Extract the [x, y] coordinate from the center of the cell holding the provided text.  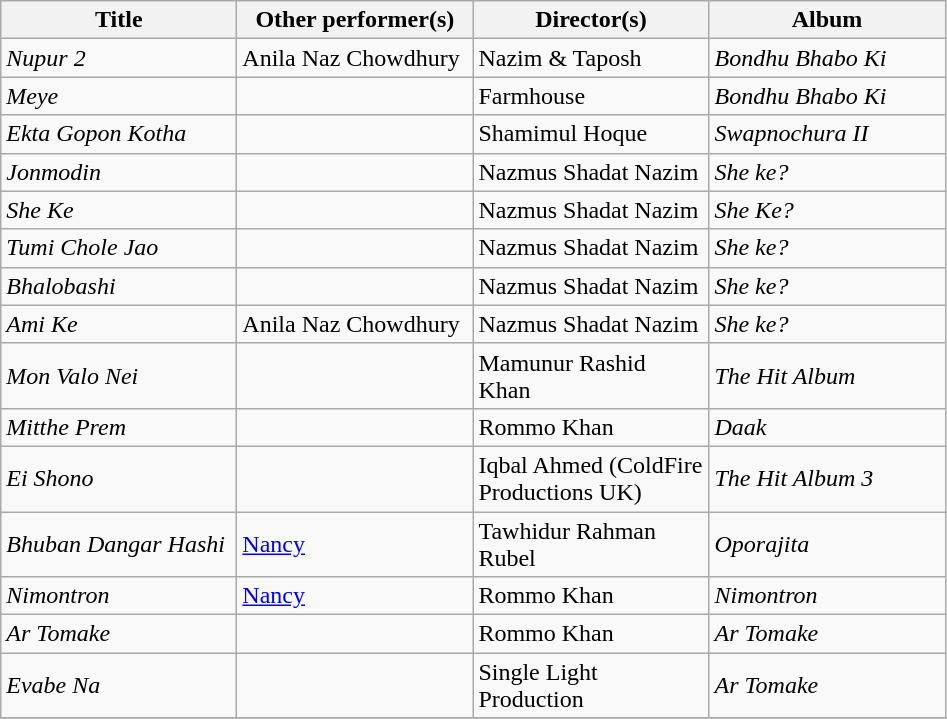
Mon Valo Nei [119, 376]
She Ke? [827, 210]
Farmhouse [591, 96]
Evabe Na [119, 686]
Daak [827, 427]
The Hit Album 3 [827, 478]
Other performer(s) [355, 20]
She Ke [119, 210]
Mitthe Prem [119, 427]
Shamimul Hoque [591, 134]
Nupur 2 [119, 58]
Album [827, 20]
Ekta Gopon Kotha [119, 134]
Bhalobashi [119, 286]
Jonmodin [119, 172]
Single Light Production [591, 686]
Tawhidur Rahman Rubel [591, 544]
Ei Shono [119, 478]
Swapnochura II [827, 134]
Iqbal Ahmed (ColdFire Productions UK) [591, 478]
Oporajita [827, 544]
Tumi Chole Jao [119, 248]
Meye [119, 96]
Title [119, 20]
Nazim & Taposh [591, 58]
The Hit Album [827, 376]
Mamunur Rashid Khan [591, 376]
Ami Ke [119, 324]
Director(s) [591, 20]
Bhuban Dangar Hashi [119, 544]
